Return [X, Y] of the center of cell containing provided text 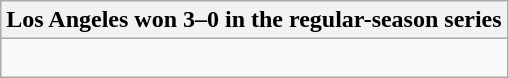
Los Angeles won 3–0 in the regular-season series [254, 20]
